Output the [x, y] coordinate of the center of the cell containing the given text.  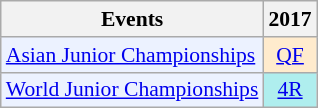
World Junior Championships [132, 90]
4R [290, 90]
QF [290, 55]
Asian Junior Championships [132, 55]
2017 [290, 19]
Events [132, 19]
